Extract the (x, y) coordinate from the center of the cell holding the provided text.  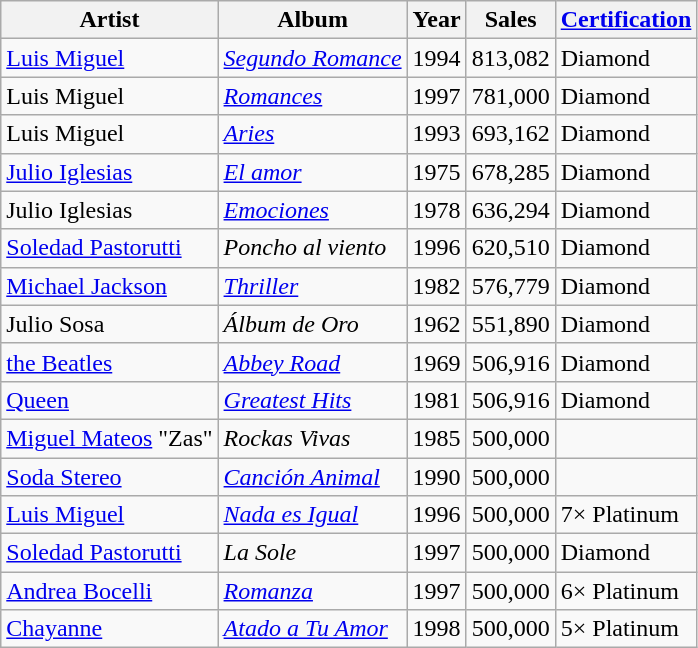
Emociones (312, 210)
Sales (510, 20)
636,294 (510, 210)
Canción Animal (312, 477)
1994 (436, 58)
Romanza (312, 591)
El amor (312, 172)
1985 (436, 438)
Album (312, 20)
7× Platinum (626, 515)
Miguel Mateos "Zas" (110, 438)
551,890 (510, 324)
781,000 (510, 96)
6× Platinum (626, 591)
Soda Stereo (110, 477)
1990 (436, 477)
Andrea Bocelli (110, 591)
1978 (436, 210)
Queen (110, 400)
Poncho al viento (312, 248)
Thriller (312, 286)
Nada es Igual (312, 515)
La Sole (312, 553)
Julio Sosa (110, 324)
Abbey Road (312, 362)
Rockas Vivas (312, 438)
693,162 (510, 134)
Segundo Romance (312, 58)
1982 (436, 286)
678,285 (510, 172)
1975 (436, 172)
Romances (312, 96)
Certification (626, 20)
813,082 (510, 58)
Greatest Hits (312, 400)
1981 (436, 400)
1962 (436, 324)
576,779 (510, 286)
Aries (312, 134)
620,510 (510, 248)
Artist (110, 20)
Michael Jackson (110, 286)
Atado a Tu Amor (312, 629)
the Beatles (110, 362)
1998 (436, 629)
Álbum de Oro (312, 324)
1993 (436, 134)
Year (436, 20)
1969 (436, 362)
Chayanne (110, 629)
5× Platinum (626, 629)
